Provide the [X, Y] coordinate of the cell's center where the given text is located.  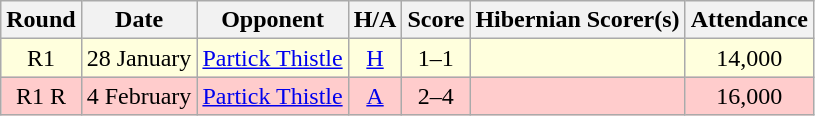
H [375, 58]
Hibernian Scorer(s) [578, 20]
A [375, 96]
1–1 [436, 58]
Date [139, 20]
4 February [139, 96]
28 January [139, 58]
R1 [41, 58]
H/A [375, 20]
14,000 [749, 58]
Opponent [272, 20]
Round [41, 20]
Attendance [749, 20]
R1 R [41, 96]
16,000 [749, 96]
Score [436, 20]
2–4 [436, 96]
